Detect which cell encompasses the target text, then output its (x, y) center coordinate. 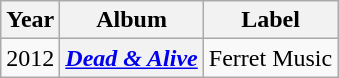
Dead & Alive (132, 58)
Year (30, 20)
Label (270, 20)
Album (132, 20)
2012 (30, 58)
Ferret Music (270, 58)
